Output the [X, Y] coordinate of the center of the cell containing the given text.  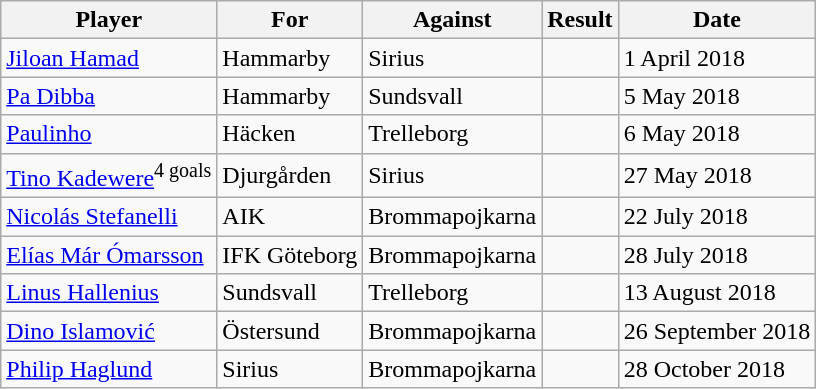
IFK Göteborg [290, 255]
22 July 2018 [717, 217]
Paulinho [109, 134]
1 April 2018 [717, 58]
AIK [290, 217]
28 July 2018 [717, 255]
Dino Islamović [109, 331]
Pa Dibba [109, 96]
Häcken [290, 134]
6 May 2018 [717, 134]
27 May 2018 [717, 176]
Nicolás Stefanelli [109, 217]
13 August 2018 [717, 293]
For [290, 20]
Elías Már Ómarsson [109, 255]
Linus Hallenius [109, 293]
Player [109, 20]
Against [452, 20]
Result [580, 20]
28 October 2018 [717, 369]
Jiloan Hamad [109, 58]
Philip Haglund [109, 369]
5 May 2018 [717, 96]
Date [717, 20]
Djurgården [290, 176]
Östersund [290, 331]
Tino Kadewere4 goals [109, 176]
26 September 2018 [717, 331]
